Locate the cell with the specified text and output its (x, y) center coordinate. 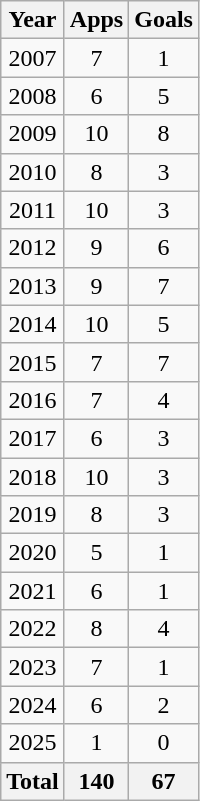
2021 (33, 591)
Total (33, 781)
140 (96, 781)
2015 (33, 362)
2019 (33, 515)
2024 (33, 705)
67 (164, 781)
0 (164, 743)
2010 (33, 172)
2020 (33, 553)
2025 (33, 743)
Year (33, 20)
2023 (33, 667)
Apps (96, 20)
2009 (33, 134)
2012 (33, 248)
2 (164, 705)
2018 (33, 477)
2016 (33, 400)
2008 (33, 96)
2014 (33, 324)
2013 (33, 286)
2011 (33, 210)
Goals (164, 20)
2022 (33, 629)
2007 (33, 58)
2017 (33, 438)
